Capture the cell that displays the provided text and extract its (x, y) central coordinate. 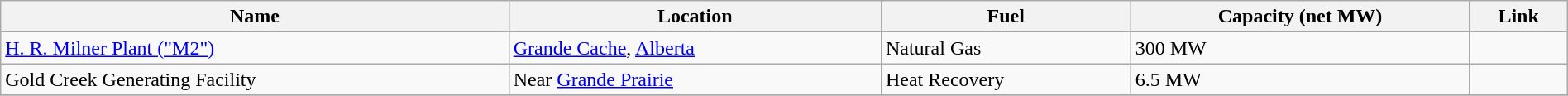
Near Grande Prairie (695, 79)
Name (255, 17)
Link (1518, 17)
H. R. Milner Plant ("M2") (255, 48)
Natural Gas (1006, 48)
300 MW (1300, 48)
Capacity (net MW) (1300, 17)
Gold Creek Generating Facility (255, 79)
Fuel (1006, 17)
Grande Cache, Alberta (695, 48)
6.5 MW (1300, 79)
Location (695, 17)
Heat Recovery (1006, 79)
